For the text-containing cell, return its midpoint in [x, y] coordinate format. 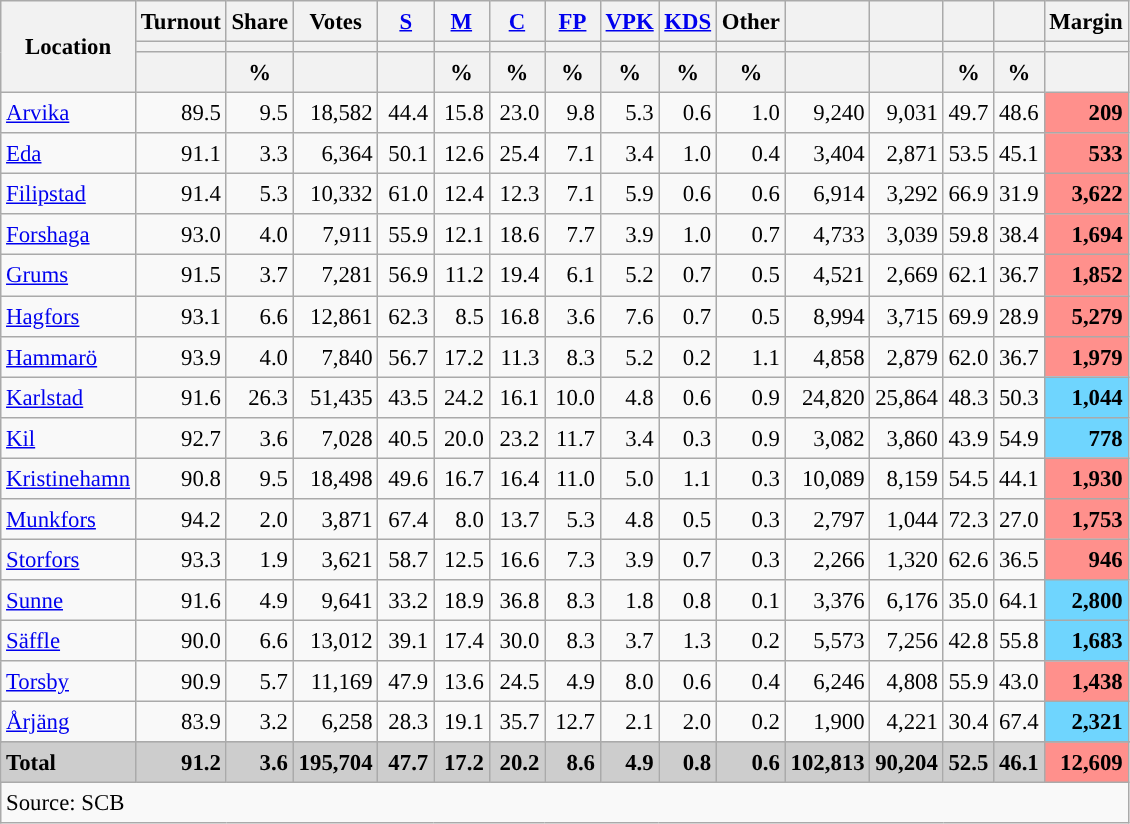
Sunne [68, 600]
3,860 [906, 438]
Turnout [180, 22]
7.7 [573, 234]
33.2 [406, 600]
42.8 [968, 640]
15.8 [462, 114]
91.4 [180, 194]
10,089 [828, 478]
12,609 [1086, 762]
49.6 [406, 478]
93.0 [180, 234]
3.2 [260, 722]
58.7 [406, 560]
5.9 [630, 194]
55.8 [1019, 640]
24.2 [462, 398]
Säffle [68, 640]
10.0 [573, 398]
28.3 [406, 722]
25,864 [906, 398]
9,240 [828, 114]
49.7 [968, 114]
Årjäng [68, 722]
Storfors [68, 560]
2,669 [906, 276]
9,641 [336, 600]
4,808 [906, 682]
Share [260, 22]
2,800 [1086, 600]
2,797 [828, 520]
Karlstad [68, 398]
27.0 [1019, 520]
31.9 [1019, 194]
16.8 [517, 316]
1.3 [688, 640]
5,573 [828, 640]
83.9 [180, 722]
93.3 [180, 560]
1,438 [1086, 682]
1.9 [260, 560]
195,704 [336, 762]
47.7 [406, 762]
8,159 [906, 478]
11,169 [336, 682]
7,028 [336, 438]
66.9 [968, 194]
7.6 [630, 316]
12.4 [462, 194]
90.8 [180, 478]
3,621 [336, 560]
4,521 [828, 276]
9.8 [573, 114]
90.9 [180, 682]
3,404 [828, 154]
2,266 [828, 560]
69.9 [968, 316]
1,694 [1086, 234]
91.2 [180, 762]
9,031 [906, 114]
39.1 [406, 640]
18,582 [336, 114]
KDS [688, 22]
4,221 [906, 722]
1,979 [1086, 356]
S [406, 22]
46.1 [1019, 762]
Forshaga [68, 234]
44.4 [406, 114]
24,820 [828, 398]
Other [750, 22]
45.1 [1019, 154]
72.3 [968, 520]
1,683 [1086, 640]
5.0 [630, 478]
Kristinehamn [68, 478]
Location [68, 47]
2,871 [906, 154]
Source: SCB [564, 804]
209 [1086, 114]
M [462, 22]
62.1 [968, 276]
30.0 [517, 640]
30.4 [968, 722]
64.1 [1019, 600]
90,204 [906, 762]
12.7 [573, 722]
Eda [68, 154]
533 [1086, 154]
2,321 [1086, 722]
3,622 [1086, 194]
5,279 [1086, 316]
35.0 [968, 600]
6,364 [336, 154]
6,176 [906, 600]
91.5 [180, 276]
91.1 [180, 154]
17.4 [462, 640]
1.8 [630, 600]
6.1 [573, 276]
6,914 [828, 194]
0.1 [750, 600]
7.3 [573, 560]
1,900 [828, 722]
61.0 [406, 194]
62.3 [406, 316]
3,292 [906, 194]
43.0 [1019, 682]
12.5 [462, 560]
1,852 [1086, 276]
26.3 [260, 398]
54.9 [1019, 438]
VPK [630, 22]
Total [68, 762]
4,858 [828, 356]
62.0 [968, 356]
16.1 [517, 398]
1,753 [1086, 520]
102,813 [828, 762]
44.1 [1019, 478]
Filipstad [68, 194]
50.3 [1019, 398]
3,082 [828, 438]
12,861 [336, 316]
13.7 [517, 520]
52.5 [968, 762]
94.2 [180, 520]
Votes [336, 22]
38.4 [1019, 234]
Torsby [68, 682]
90.0 [180, 640]
2,879 [906, 356]
1,320 [906, 560]
54.5 [968, 478]
23.0 [517, 114]
93.1 [180, 316]
12.6 [462, 154]
7,840 [336, 356]
1,930 [1086, 478]
48.3 [968, 398]
C [517, 22]
Hammarö [68, 356]
11.7 [573, 438]
8.5 [462, 316]
6,258 [336, 722]
20.2 [517, 762]
7,256 [906, 640]
48.6 [1019, 114]
36.8 [517, 600]
3,376 [828, 600]
93.9 [180, 356]
13,012 [336, 640]
56.7 [406, 356]
11.0 [573, 478]
56.9 [406, 276]
16.6 [517, 560]
6,246 [828, 682]
19.1 [462, 722]
Arvika [68, 114]
18,498 [336, 478]
11.2 [462, 276]
53.5 [968, 154]
62.6 [968, 560]
16.4 [517, 478]
3.3 [260, 154]
40.5 [406, 438]
23.2 [517, 438]
43.9 [968, 438]
10,332 [336, 194]
Hagfors [68, 316]
7,281 [336, 276]
28.9 [1019, 316]
3,871 [336, 520]
2.1 [630, 722]
59.8 [968, 234]
36.5 [1019, 560]
35.7 [517, 722]
89.5 [180, 114]
3,715 [906, 316]
778 [1086, 438]
5.7 [260, 682]
43.5 [406, 398]
3,039 [906, 234]
Munkfors [68, 520]
12.1 [462, 234]
11.3 [517, 356]
24.5 [517, 682]
18.6 [517, 234]
7,911 [336, 234]
Grums [68, 276]
92.7 [180, 438]
FP [573, 22]
47.9 [406, 682]
8,994 [828, 316]
51,435 [336, 398]
Kil [68, 438]
16.7 [462, 478]
20.0 [462, 438]
19.4 [517, 276]
8.6 [573, 762]
13.6 [462, 682]
12.3 [517, 194]
50.1 [406, 154]
18.9 [462, 600]
946 [1086, 560]
Margin [1086, 22]
4,733 [828, 234]
25.4 [517, 154]
